Provide the (X, Y) coordinate of the cell's center where the given text is located.  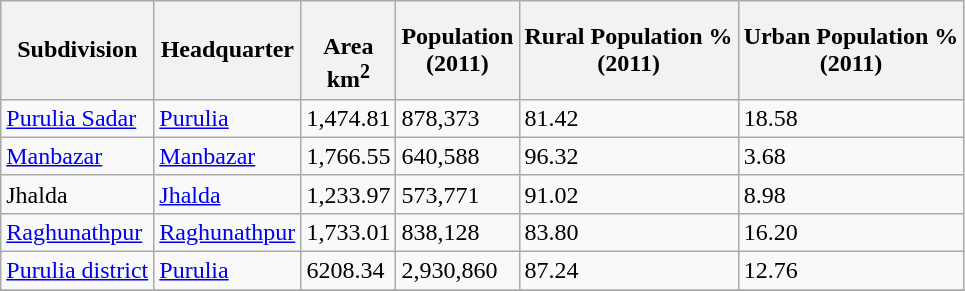
573,771 (458, 194)
640,588 (458, 156)
1,474.81 (348, 118)
8.98 (851, 194)
91.02 (628, 194)
81.42 (628, 118)
Population(2011) (458, 50)
1,733.01 (348, 232)
18.58 (851, 118)
1,233.97 (348, 194)
12.76 (851, 271)
838,128 (458, 232)
Headquarter (228, 50)
878,373 (458, 118)
Areakm2 (348, 50)
2,930,860 (458, 271)
Purulia Sadar (78, 118)
1,766.55 (348, 156)
Rural Population %(2011) (628, 50)
96.32 (628, 156)
Subdivision (78, 50)
87.24 (628, 271)
83.80 (628, 232)
16.20 (851, 232)
Purulia district (78, 271)
6208.34 (348, 271)
3.68 (851, 156)
Urban Population % (2011) (851, 50)
